For the text-containing cell, return its midpoint in (x, y) coordinate format. 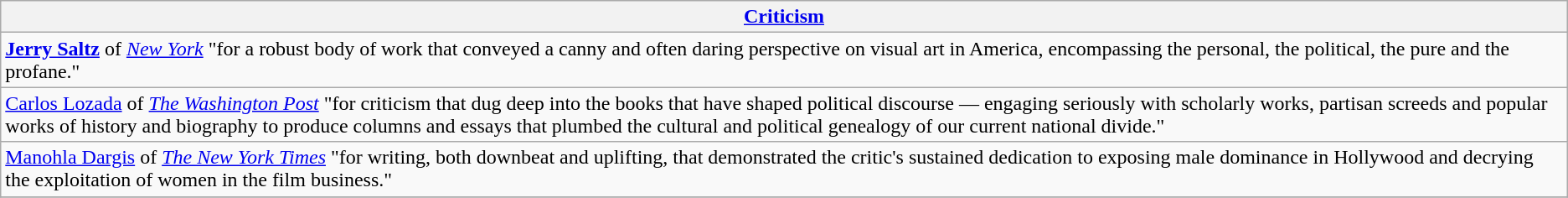
Criticism (784, 17)
